Pinpoint the cell where the given text exists, returning its (x, y) midpoint coordinate. 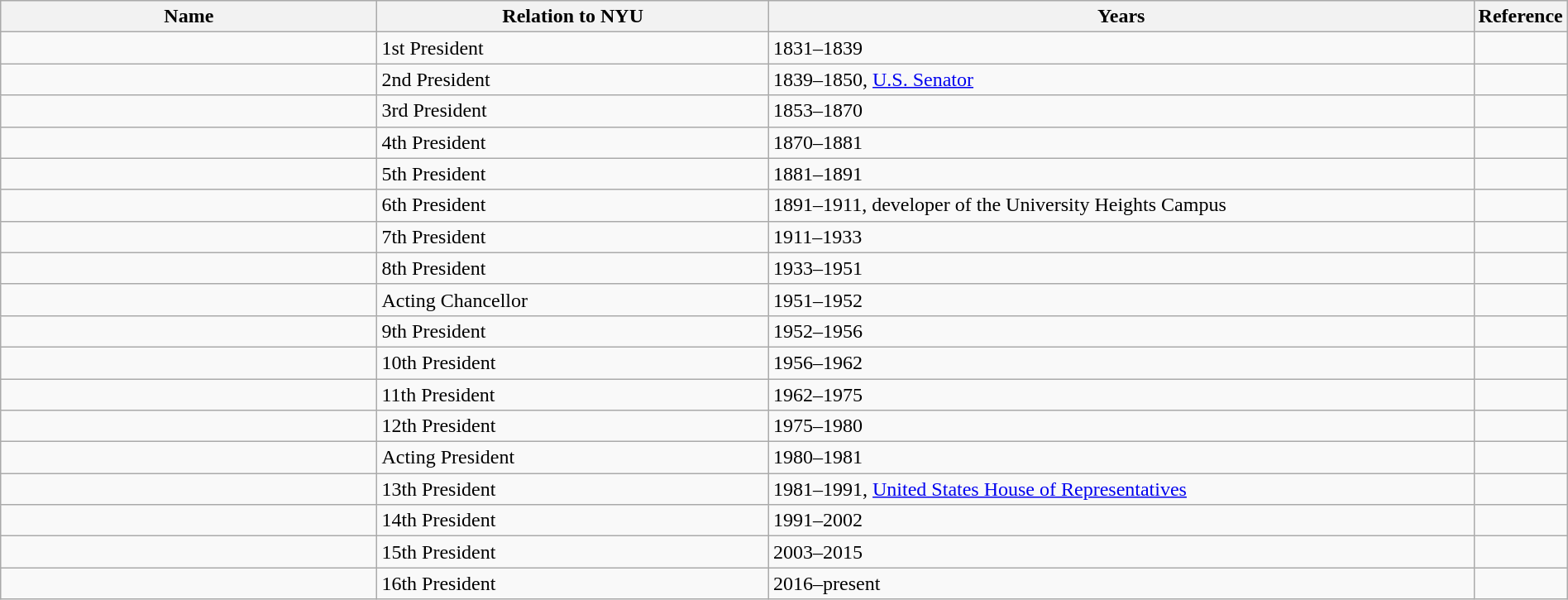
6th President (573, 205)
1952–1956 (1121, 331)
2003–2015 (1121, 552)
1839–1850, U.S. Senator (1121, 79)
1933–1951 (1121, 268)
5th President (573, 174)
14th President (573, 521)
1853–1870 (1121, 111)
1991–2002 (1121, 521)
12th President (573, 426)
1962–1975 (1121, 395)
Acting President (573, 458)
1911–1933 (1121, 237)
13th President (573, 489)
8th President (573, 268)
11th President (573, 395)
Relation to NYU (573, 17)
1st President (573, 48)
Name (189, 17)
10th President (573, 362)
Acting Chancellor (573, 300)
2nd President (573, 79)
1951–1952 (1121, 300)
Years (1121, 17)
16th President (573, 583)
1870–1881 (1121, 142)
3rd President (573, 111)
1956–1962 (1121, 362)
9th President (573, 331)
Reference (1520, 17)
1881–1891 (1121, 174)
15th President (573, 552)
2016–present (1121, 583)
1981–1991, United States House of Representatives (1121, 489)
1891–1911, developer of the University Heights Campus (1121, 205)
1831–1839 (1121, 48)
4th President (573, 142)
7th President (573, 237)
1980–1981 (1121, 458)
1975–1980 (1121, 426)
